For the text-containing cell, return its midpoint in [X, Y] coordinate format. 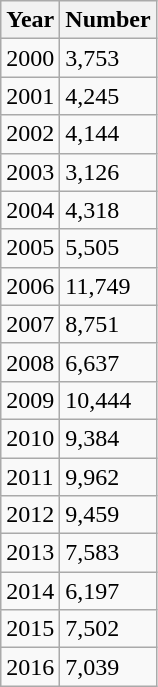
2005 [30, 248]
7,502 [108, 629]
2015 [30, 629]
6,197 [108, 591]
2012 [30, 515]
Number [108, 20]
4,144 [108, 134]
3,126 [108, 172]
2004 [30, 210]
2016 [30, 667]
4,245 [108, 96]
2009 [30, 400]
2007 [30, 324]
3,753 [108, 58]
2008 [30, 362]
9,962 [108, 477]
11,749 [108, 286]
6,637 [108, 362]
5,505 [108, 248]
8,751 [108, 324]
10,444 [108, 400]
2013 [30, 553]
2014 [30, 591]
Year [30, 20]
2000 [30, 58]
2010 [30, 438]
2001 [30, 96]
9,459 [108, 515]
4,318 [108, 210]
7,583 [108, 553]
9,384 [108, 438]
2003 [30, 172]
2002 [30, 134]
2011 [30, 477]
7,039 [108, 667]
2006 [30, 286]
